Provide the [X, Y] coordinate of the cell's center where the given text is located.  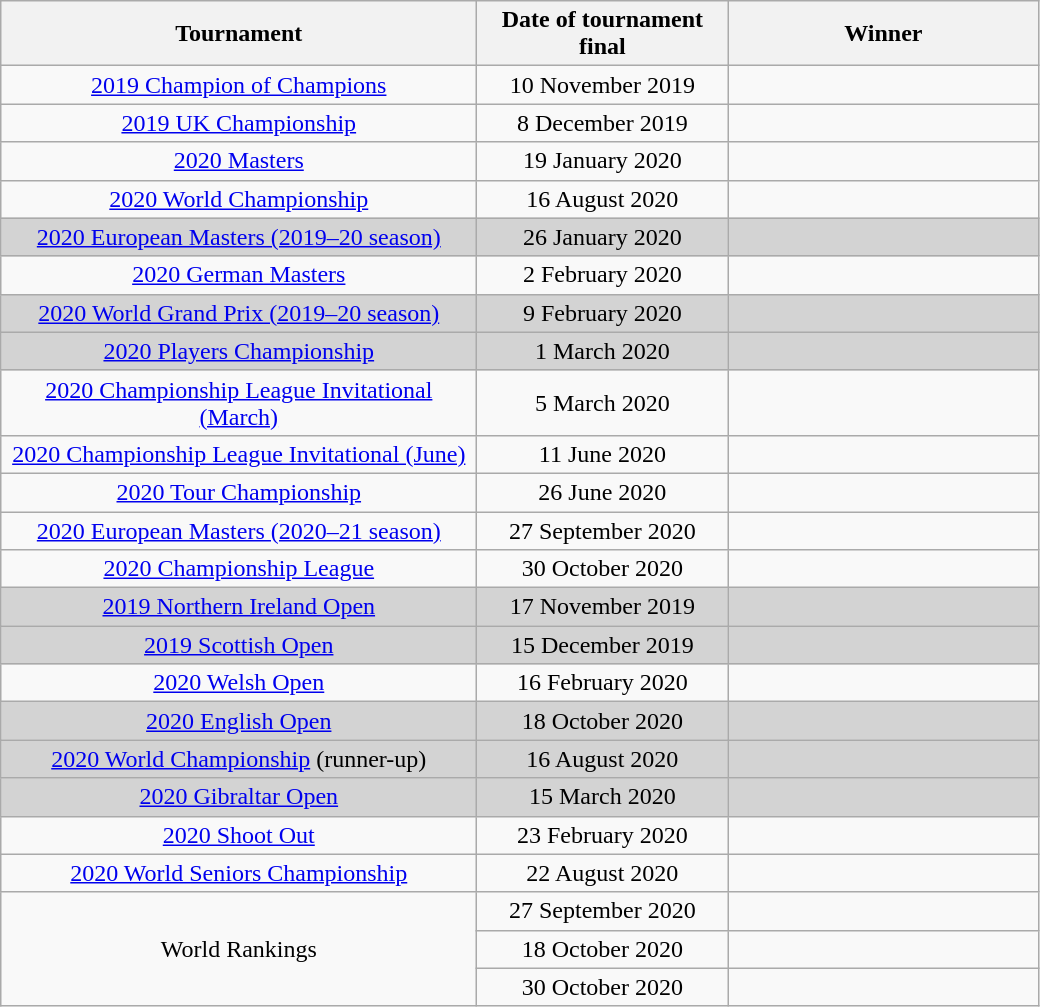
2019 Northern Ireland Open [239, 607]
2019 UK Championship [239, 123]
2019 Scottish Open [239, 645]
15 March 2020 [602, 797]
22 August 2020 [602, 873]
2020 Championship League Invitational (March) [239, 402]
19 January 2020 [602, 161]
2020 World Seniors Championship [239, 873]
Winner [884, 34]
2020 World Championship [239, 199]
2020 Welsh Open [239, 683]
2 February 2020 [602, 275]
2020 World Grand Prix (2019–20 season) [239, 313]
2020 Gibraltar Open [239, 797]
8 December 2019 [602, 123]
26 January 2020 [602, 237]
2020 Masters [239, 161]
2020 Championship League Invitational (June) [239, 454]
2020 European Masters (2020–21 season) [239, 531]
26 June 2020 [602, 492]
17 November 2019 [602, 607]
Date of tournament final [602, 34]
5 March 2020 [602, 402]
15 December 2019 [602, 645]
11 June 2020 [602, 454]
2020 German Masters [239, 275]
2020 Tour Championship [239, 492]
2020 English Open [239, 721]
2020 World Championship (runner-up) [239, 759]
23 February 2020 [602, 835]
9 February 2020 [602, 313]
2020 Players Championship [239, 351]
World Rankings [239, 949]
2020 Shoot Out [239, 835]
1 March 2020 [602, 351]
16 February 2020 [602, 683]
2020 Championship League [239, 569]
Tournament [239, 34]
2019 Champion of Champions [239, 85]
10 November 2019 [602, 85]
2020 European Masters (2019–20 season) [239, 237]
